Output the [x, y] coordinate of the center of the cell containing the given text.  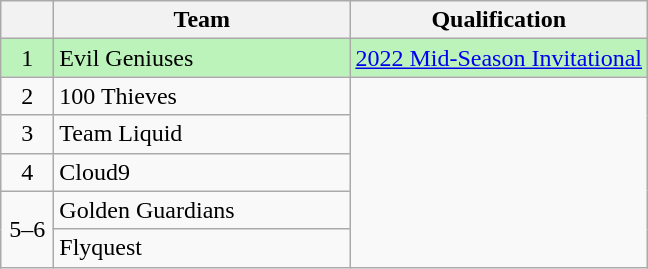
4 [28, 172]
2 [28, 96]
Team [202, 20]
3 [28, 134]
Evil Geniuses [202, 58]
Flyquest [202, 248]
Golden Guardians [202, 210]
100 Thieves [202, 96]
Cloud9 [202, 172]
5–6 [28, 229]
2022 Mid-Season Invitational [499, 58]
1 [28, 58]
Team Liquid [202, 134]
Qualification [499, 20]
